Capture the cell that displays the provided text and extract its [X, Y] central coordinate. 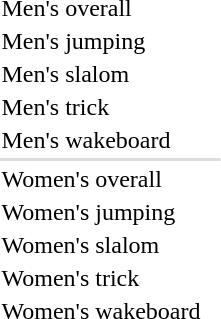
Women's jumping [101, 212]
Men's jumping [101, 41]
Women's trick [101, 278]
Women's overall [101, 179]
Men's wakeboard [101, 140]
Women's slalom [101, 245]
Men's trick [101, 107]
Men's slalom [101, 74]
